Identify which cell holds the provided text, then report its [X, Y] central coordinate. 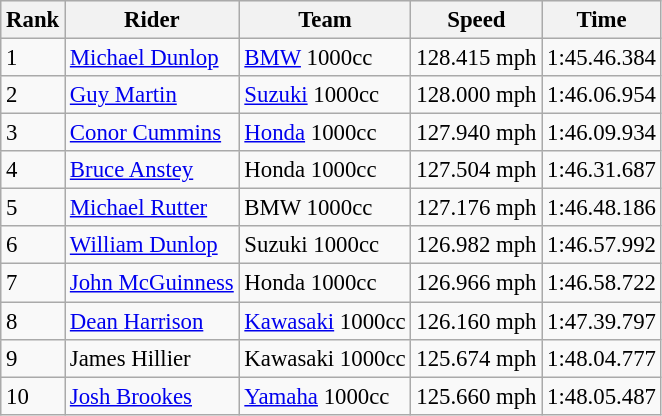
128.000 mph [476, 95]
127.504 mph [476, 170]
1:46.31.687 [602, 170]
6 [33, 245]
1:46.48.186 [602, 208]
125.674 mph [476, 358]
Josh Brookes [152, 396]
128.415 mph [476, 58]
126.160 mph [476, 321]
3 [33, 133]
125.660 mph [476, 396]
127.940 mph [476, 133]
Yamaha 1000cc [325, 396]
1:46.58.722 [602, 283]
126.966 mph [476, 283]
Bruce Anstey [152, 170]
127.176 mph [476, 208]
John McGuinness [152, 283]
10 [33, 396]
Michael Rutter [152, 208]
7 [33, 283]
Dean Harrison [152, 321]
Time [602, 20]
Conor Cummins [152, 133]
1:46.57.992 [602, 245]
1:45.46.384 [602, 58]
1:46.09.934 [602, 133]
Speed [476, 20]
Michael Dunlop [152, 58]
1:46.06.954 [602, 95]
William Dunlop [152, 245]
2 [33, 95]
James Hillier [152, 358]
8 [33, 321]
Rank [33, 20]
Team [325, 20]
1 [33, 58]
Rider [152, 20]
4 [33, 170]
9 [33, 358]
1:48.05.487 [602, 396]
5 [33, 208]
1:48.04.777 [602, 358]
126.982 mph [476, 245]
1:47.39.797 [602, 321]
Guy Martin [152, 95]
